Pinpoint the cell where the given text exists, returning its [X, Y] midpoint coordinate. 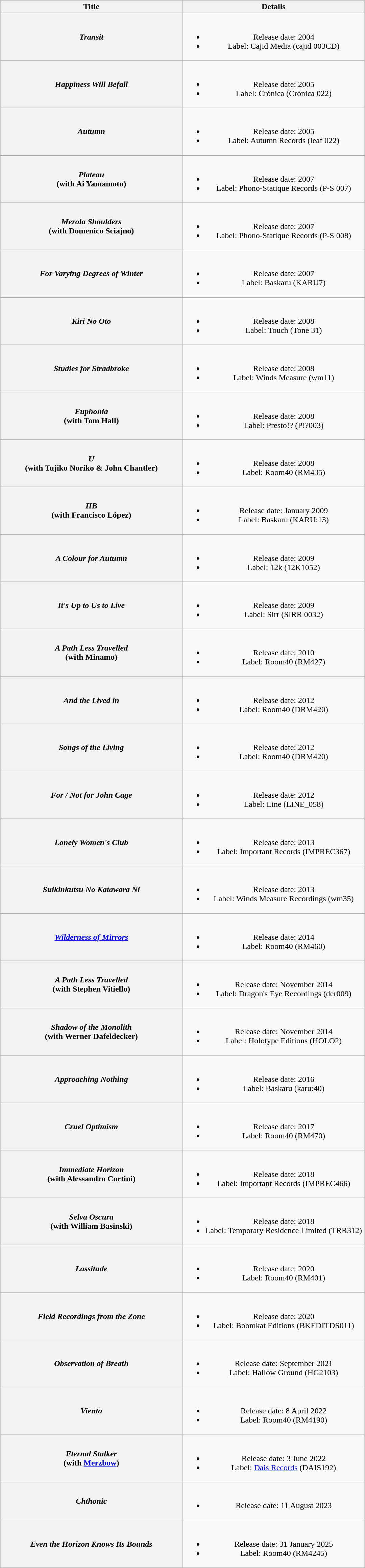
Release date: 2009Label: Sirr (SIRR 0032) [274, 606]
Field Recordings from the Zone [91, 1316]
Release date: 2008Label: Room40 (RM435) [274, 463]
Euphonia (with Tom Hall) [91, 416]
Merola Shoulders (with Domenico Sciajno) [91, 226]
Release date: 2020Label: Room40 (RM401) [274, 1269]
Release date: 2008Label: Presto!? (P!?003) [274, 416]
Chthonic [91, 1501]
Release date: 11 August 2023 [274, 1501]
Eternal Stalker (with Merzbow) [91, 1458]
Release date: 3 June 2022Label: Dais Records (DAIS192) [274, 1458]
Release date: 31 January 2025Label: Room40 (RM4245) [274, 1544]
Release date: 2018Label: Temporary Residence Limited (TRR312) [274, 1221]
Kiri No Oto [91, 321]
Release date: 2007Label: Phono-Statique Records (P-S 008) [274, 226]
Transit [91, 37]
Songs of the Living [91, 748]
Selva Oscura (with William Basinski) [91, 1221]
Release date: 8 April 2022Label: Room40 (RM4190) [274, 1411]
Suikinkutsu No Katawara Ni [91, 890]
Release date: November 2014Label: Dragon's Eye Recordings (der009) [274, 984]
Autumn [91, 132]
Release date: 2004Label: Cajid Media (cajid 003CD) [274, 37]
Lassitude [91, 1269]
Lonely Women's Club [91, 842]
For / Not for John Cage [91, 795]
Release date: 2016Label: Baskaru (karu:40) [274, 1079]
Release date: 2012Label: Line (LINE_058) [274, 795]
A Colour for Autumn [91, 558]
U (with Tujiko Noriko & John Chantler) [91, 463]
Release date: 2008Label: Winds Measure (wm11) [274, 368]
Release date: 2010Label: Room40 (RM427) [274, 653]
Shadow of the Monolith (with Werner Dafeldecker) [91, 1032]
Release date: 2013Label: Winds Measure Recordings (wm35) [274, 890]
Release date: 2018Label: Important Records (IMPREC466) [274, 1174]
A Path Less Travelled (with Minamo) [91, 653]
Even the Horizon Knows Its Bounds [91, 1544]
Title [91, 7]
Release date: 2005Label: Crónica (Crónica 022) [274, 84]
A Path Less Travelled (with Stephen Vitiello) [91, 984]
Release date: 2009Label: 12k (12K1052) [274, 558]
Wilderness of Mirrors [91, 937]
Immediate Horizon (with Alessandro Cortini) [91, 1174]
Plateau (with Ai Yamamoto) [91, 179]
Release date: September 2021Label: Hallow Ground (HG2103) [274, 1364]
Release date: 2007Label: Phono-Statique Records (P-S 007) [274, 179]
Release date: 2005Label: Autumn Records (leaf 022) [274, 132]
Release date: 2008Label: Touch (Tone 31) [274, 321]
Release date: 2014Label: Room40 (RM460) [274, 937]
Release date: January 2009Label: Baskaru (KARU:13) [274, 510]
Cruel Optimism [91, 1127]
Studies for Stradbroke [91, 368]
Release date: November 2014Label: Holotype Editions (HOLO2) [274, 1032]
HB (with Francisco López) [91, 510]
Details [274, 7]
Release date: 2020Label: Boomkat Editions (BKEDITDS011) [274, 1316]
It's Up to Us to Live [91, 606]
Release date: 2017Label: Room40 (RM470) [274, 1127]
And the Lived in [91, 700]
Observation of Breath [91, 1364]
For Varying Degrees of Winter [91, 274]
Release date: 2013Label: Important Records (IMPREC367) [274, 842]
Happiness Will Befall [91, 84]
Release date: 2007Label: Baskaru (KARU7) [274, 274]
Approaching Nothing [91, 1079]
Viento [91, 1411]
